Search for the cell housing the specified text and yield its (x, y) center coordinate. 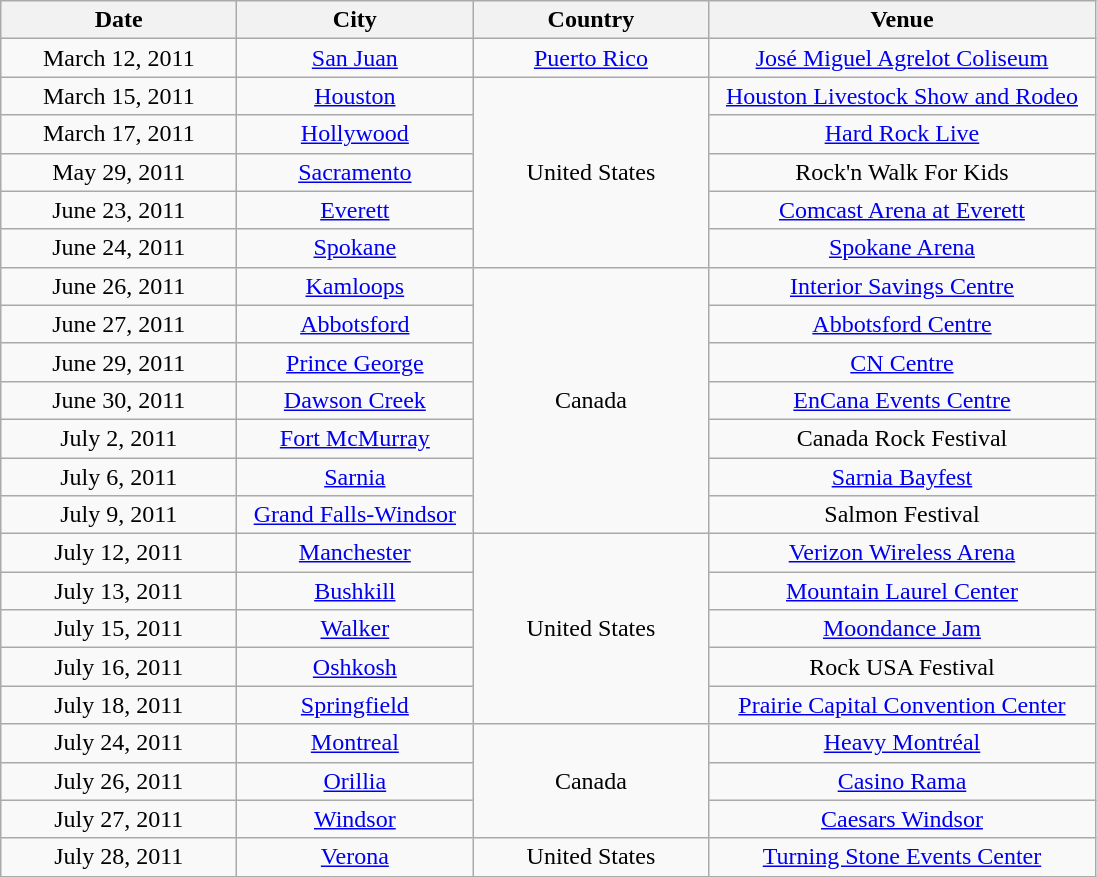
Houston (355, 96)
July 9, 2011 (119, 515)
Interior Savings Centre (902, 286)
Sacramento (355, 172)
Sarnia Bayfest (902, 477)
Springfield (355, 705)
Rock USA Festival (902, 667)
June 29, 2011 (119, 362)
June 30, 2011 (119, 400)
CN Centre (902, 362)
March 17, 2011 (119, 134)
Dawson Creek (355, 400)
Turning Stone Events Center (902, 857)
June 24, 2011 (119, 248)
July 18, 2011 (119, 705)
Grand Falls-Windsor (355, 515)
July 24, 2011 (119, 743)
San Juan (355, 58)
June 26, 2011 (119, 286)
Sarnia (355, 477)
July 15, 2011 (119, 629)
Kamloops (355, 286)
Prince George (355, 362)
Prairie Capital Convention Center (902, 705)
Comcast Arena at Everett (902, 210)
Hollywood (355, 134)
Canada Rock Festival (902, 438)
July 28, 2011 (119, 857)
José Miguel Agrelot Coliseum (902, 58)
Abbotsford (355, 324)
Orillia (355, 781)
July 2, 2011 (119, 438)
Houston Livestock Show and Rodeo (902, 96)
Casino Rama (902, 781)
July 6, 2011 (119, 477)
Fort McMurray (355, 438)
Mountain Laurel Center (902, 591)
June 23, 2011 (119, 210)
Heavy Montréal (902, 743)
Everett (355, 210)
May 29, 2011 (119, 172)
City (355, 20)
Moondance Jam (902, 629)
Caesars Windsor (902, 819)
Salmon Festival (902, 515)
Country (591, 20)
June 27, 2011 (119, 324)
Spokane Arena (902, 248)
Walker (355, 629)
Bushkill (355, 591)
Manchester (355, 553)
Verona (355, 857)
Venue (902, 20)
Verizon Wireless Arena (902, 553)
March 12, 2011 (119, 58)
Windsor (355, 819)
Puerto Rico (591, 58)
Spokane (355, 248)
Date (119, 20)
Rock'n Walk For Kids (902, 172)
July 12, 2011 (119, 553)
Oshkosh (355, 667)
Abbotsford Centre (902, 324)
Montreal (355, 743)
July 16, 2011 (119, 667)
Hard Rock Live (902, 134)
July 13, 2011 (119, 591)
EnCana Events Centre (902, 400)
July 27, 2011 (119, 819)
March 15, 2011 (119, 96)
July 26, 2011 (119, 781)
